Locate the cell with the specified text and output its (X, Y) center coordinate. 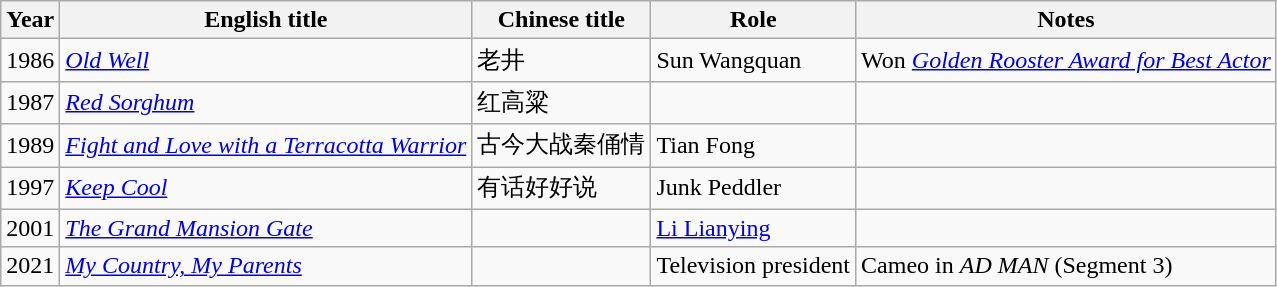
1987 (30, 102)
English title (266, 20)
1989 (30, 146)
Li Lianying (754, 228)
Television president (754, 266)
Notes (1066, 20)
1986 (30, 60)
Tian Fong (754, 146)
Fight and Love with a Terracotta Warrior (266, 146)
Chinese title (562, 20)
Won Golden Rooster Award for Best Actor (1066, 60)
Year (30, 20)
Red Sorghum (266, 102)
红高粱 (562, 102)
The Grand Mansion Gate (266, 228)
古今大战秦俑情 (562, 146)
2021 (30, 266)
Keep Cool (266, 188)
Junk Peddler (754, 188)
Role (754, 20)
1997 (30, 188)
有话好好说 (562, 188)
2001 (30, 228)
Sun Wangquan (754, 60)
Old Well (266, 60)
老井 (562, 60)
Cameo in AD MAN (Segment 3) (1066, 266)
My Country, My Parents (266, 266)
